Extract the [x, y] coordinate from the center of the cell holding the provided text.  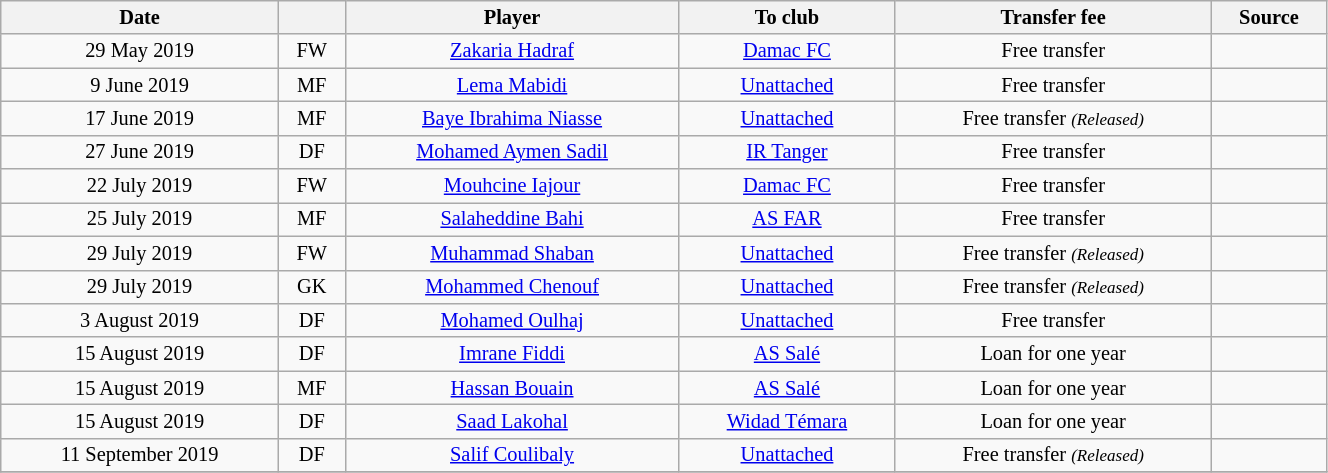
Mohamed Oulhaj [512, 320]
Player [512, 17]
27 June 2019 [140, 152]
AS FAR [787, 219]
Mohamed Aymen Sadil [512, 152]
9 June 2019 [140, 85]
Mouhcine Iajour [512, 186]
GK [312, 287]
To club [787, 17]
Salif Coulibaly [512, 455]
Widad Témara [787, 421]
3 August 2019 [140, 320]
Mohammed Chenouf [512, 287]
11 September 2019 [140, 455]
Source [1268, 17]
25 July 2019 [140, 219]
Baye Ibrahima Niasse [512, 118]
29 May 2019 [140, 51]
Transfer fee [1054, 17]
Muhammad Shaban [512, 253]
Lema Mabidi [512, 85]
Salaheddine Bahi [512, 219]
Hassan Bouain [512, 388]
Zakaria Hadraf [512, 51]
22 July 2019 [140, 186]
Date [140, 17]
Imrane Fiddi [512, 354]
Saad Lakohal [512, 421]
17 June 2019 [140, 118]
IR Tanger [787, 152]
